Output the (X, Y) coordinate of the center of the cell containing the given text.  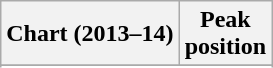
Peakposition (225, 34)
Chart (2013–14) (90, 34)
